For the text-containing cell, return its midpoint in [x, y] coordinate format. 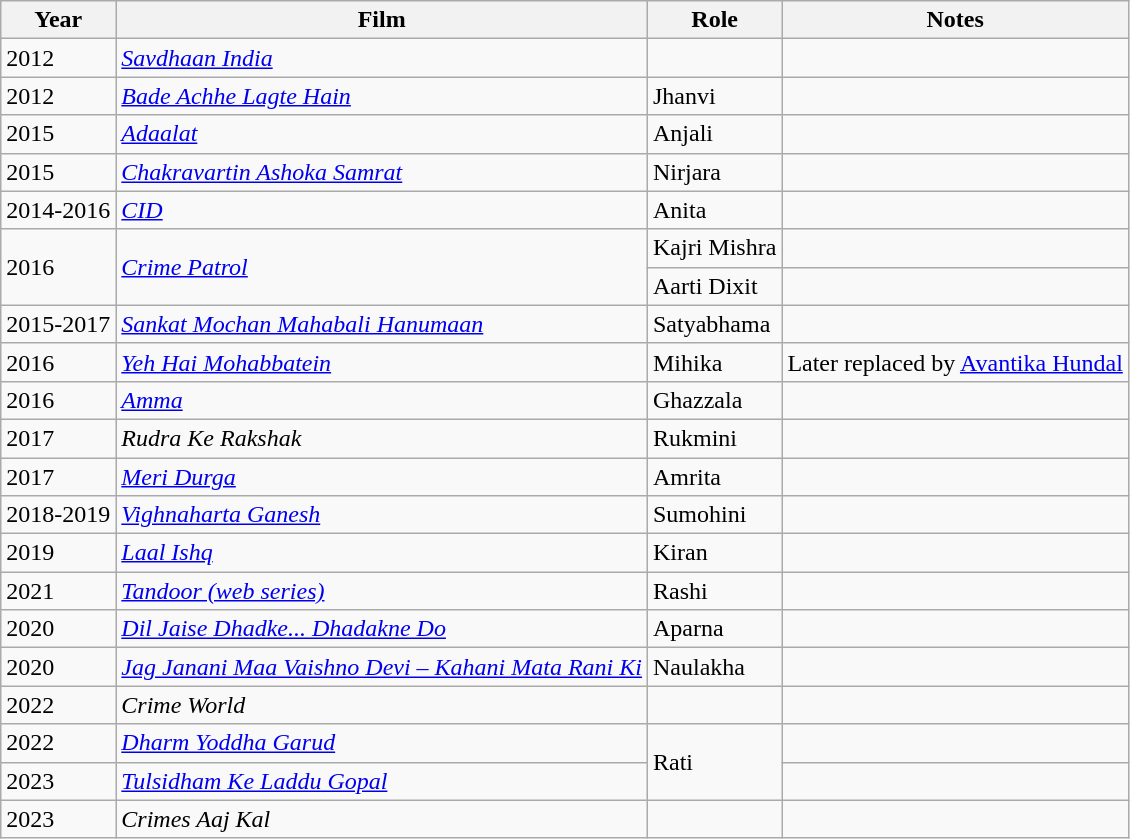
Chakravartin Ashoka Samrat [382, 172]
Yeh Hai Mohabbatein [382, 362]
Vighnaharta Ganesh [382, 515]
Tulsidham Ke Laddu Gopal [382, 781]
Aarti Dixit [714, 286]
Crime World [382, 705]
Amma [382, 400]
Laal Ishq [382, 553]
Satyabhama [714, 324]
2014-2016 [58, 210]
2018-2019 [58, 515]
Rukmini [714, 438]
CID [382, 210]
Savdhaan India [382, 58]
Meri Durga [382, 477]
Dil Jaise Dhadke... Dhadakne Do [382, 629]
Aparna [714, 629]
2021 [58, 591]
Jhanvi [714, 96]
Crime Patrol [382, 267]
Rudra Ke Rakshak [382, 438]
Ghazzala [714, 400]
2019 [58, 553]
Adaalat [382, 134]
Year [58, 20]
Naulakha [714, 667]
Tandoor (web series) [382, 591]
2015-2017 [58, 324]
Rashi [714, 591]
Kiran [714, 553]
Sumohini [714, 515]
Bade Achhe Lagte Hain [382, 96]
Nirjara [714, 172]
Anjali [714, 134]
Sankat Mochan Mahabali Hanumaan [382, 324]
Amrita [714, 477]
Rati [714, 762]
Jag Janani Maa Vaishno Devi – Kahani Mata Rani Ki [382, 667]
Later replaced by Avantika Hundal [955, 362]
Mihika [714, 362]
Crimes Aaj Kal [382, 819]
Dharm Yoddha Garud [382, 743]
Kajri Mishra [714, 248]
Role [714, 20]
Notes [955, 20]
Film [382, 20]
Anita [714, 210]
